Search for the cell housing the specified text and yield its (x, y) center coordinate. 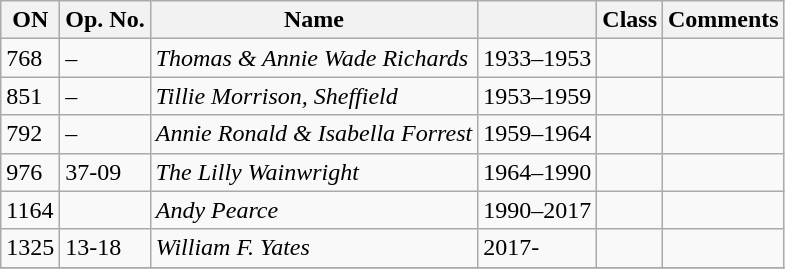
Annie Ronald & Isabella Forrest (314, 134)
851 (30, 96)
The Lilly Wainwright (314, 172)
Andy Pearce (314, 210)
Class (630, 20)
1959–1964 (538, 134)
Tillie Morrison, Sheffield (314, 96)
1325 (30, 248)
William F. Yates (314, 248)
792 (30, 134)
2017- (538, 248)
768 (30, 58)
1933–1953 (538, 58)
976 (30, 172)
1164 (30, 210)
1964–1990 (538, 172)
37-09 (105, 172)
1990–2017 (538, 210)
Comments (724, 20)
ON (30, 20)
Op. No. (105, 20)
13-18 (105, 248)
1953–1959 (538, 96)
Name (314, 20)
Thomas & Annie Wade Richards (314, 58)
